Identify which cell holds the provided text, then report its [X, Y] central coordinate. 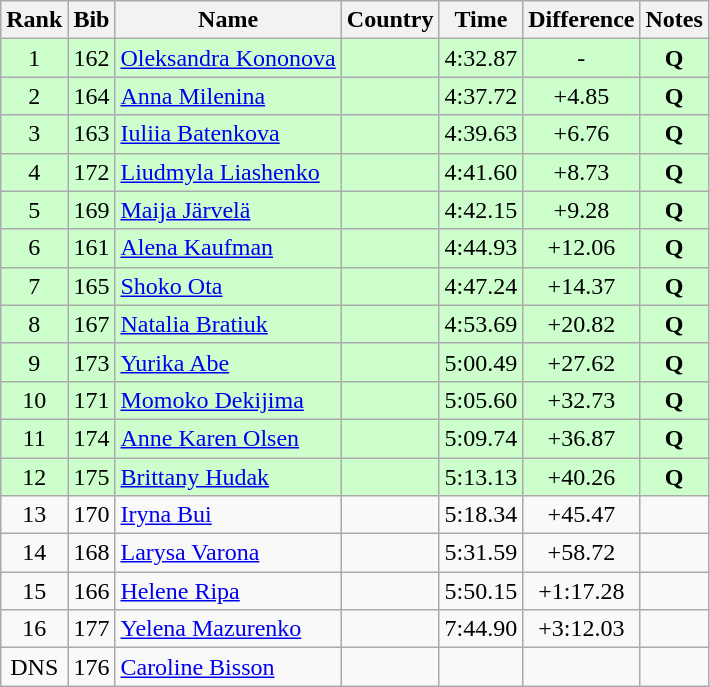
170 [92, 515]
Brittany Hudak [228, 477]
Rank [34, 20]
Natalia Bratiuk [228, 324]
+1:17.28 [582, 591]
4:44.93 [481, 248]
Maija Järvelä [228, 210]
+32.73 [582, 400]
165 [92, 286]
Country [390, 20]
162 [92, 58]
Time [481, 20]
5:00.49 [481, 362]
Iuliia Batenkova [228, 134]
Oleksandra Kononova [228, 58]
11 [34, 438]
5:50.15 [481, 591]
3 [34, 134]
5:18.34 [481, 515]
161 [92, 248]
Liudmyla Liashenko [228, 172]
5 [34, 210]
8 [34, 324]
4:37.72 [481, 96]
Iryna Bui [228, 515]
176 [92, 667]
6 [34, 248]
4:47.24 [481, 286]
4:41.60 [481, 172]
Name [228, 20]
+40.26 [582, 477]
10 [34, 400]
- [582, 58]
Notes [674, 20]
+6.76 [582, 134]
+27.62 [582, 362]
4 [34, 172]
5:05.60 [481, 400]
168 [92, 553]
+3:12.03 [582, 629]
172 [92, 172]
16 [34, 629]
173 [92, 362]
171 [92, 400]
+4.85 [582, 96]
14 [34, 553]
+9.28 [582, 210]
Anne Karen Olsen [228, 438]
Yelena Mazurenko [228, 629]
+45.47 [582, 515]
+8.73 [582, 172]
Helene Ripa [228, 591]
5:31.59 [481, 553]
2 [34, 96]
4:42.15 [481, 210]
9 [34, 362]
1 [34, 58]
4:32.87 [481, 58]
Yurika Abe [228, 362]
Bib [92, 20]
174 [92, 438]
175 [92, 477]
Shoko Ota [228, 286]
+12.06 [582, 248]
Alena Kaufman [228, 248]
Anna Milenina [228, 96]
Larysa Varona [228, 553]
+20.82 [582, 324]
15 [34, 591]
5:13.13 [481, 477]
164 [92, 96]
7:44.90 [481, 629]
Momoko Dekijima [228, 400]
4:39.63 [481, 134]
166 [92, 591]
12 [34, 477]
5:09.74 [481, 438]
177 [92, 629]
13 [34, 515]
4:53.69 [481, 324]
+36.87 [582, 438]
169 [92, 210]
7 [34, 286]
163 [92, 134]
Caroline Bisson [228, 667]
167 [92, 324]
Difference [582, 20]
DNS [34, 667]
+58.72 [582, 553]
+14.37 [582, 286]
